Search for the cell housing the specified text and yield its [x, y] center coordinate. 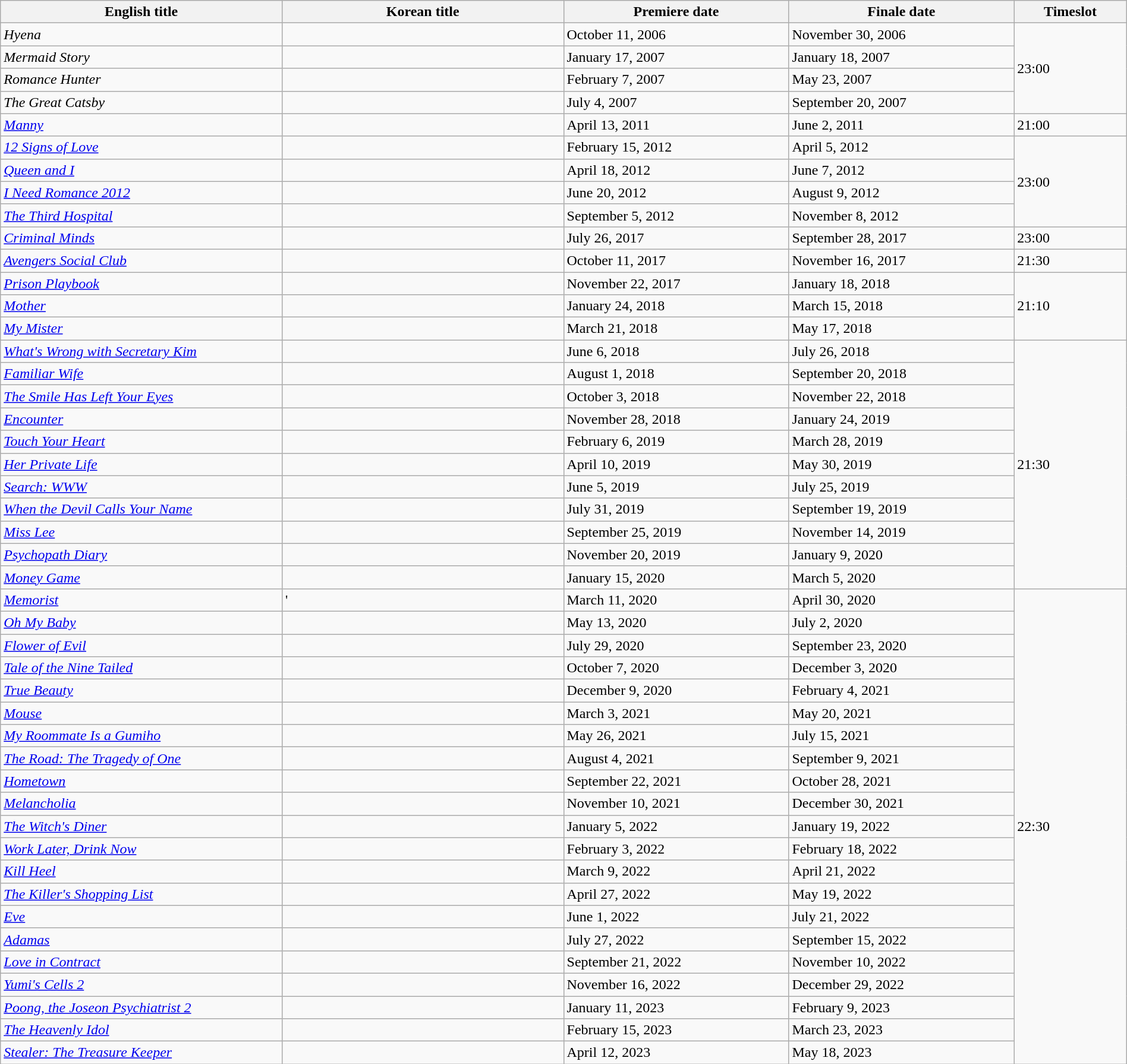
Avengers Social Club [141, 260]
August 4, 2021 [676, 758]
March 28, 2019 [901, 442]
April 5, 2012 [901, 147]
12 Signs of Love [141, 147]
Encounter [141, 419]
The Heavenly Idol [141, 1030]
March 9, 2022 [676, 871]
The Smile Has Left Your Eyes [141, 396]
Tale of the Nine Tailed [141, 668]
March 15, 2018 [901, 306]
September 19, 2019 [901, 509]
What's Wrong with Secretary Kim [141, 351]
November 30, 2006 [901, 34]
Mother [141, 306]
Manny [141, 125]
Romance Hunter [141, 80]
June 2, 2011 [901, 125]
Money Game [141, 577]
April 13, 2011 [676, 125]
January 18, 2018 [901, 284]
The Third Hospital [141, 215]
21:00 [1070, 125]
January 9, 2020 [901, 555]
July 29, 2020 [676, 645]
April 27, 2022 [676, 894]
March 21, 2018 [676, 329]
Finale date [901, 12]
The Witch's Diner [141, 826]
January 19, 2022 [901, 826]
Eve [141, 917]
July 2, 2020 [901, 622]
September 15, 2022 [901, 939]
Korean title [423, 12]
September 28, 2017 [901, 238]
September 22, 2021 [676, 781]
December 3, 2020 [901, 668]
Criminal Minds [141, 238]
November 8, 2012 [901, 215]
December 30, 2021 [901, 804]
February 6, 2019 [676, 442]
April 10, 2019 [676, 464]
Mermaid Story [141, 57]
April 30, 2020 [901, 600]
August 1, 2018 [676, 374]
June 1, 2022 [676, 917]
April 12, 2023 [676, 1053]
Poong, the Joseon Psychiatrist 2 [141, 1008]
When the Devil Calls Your Name [141, 509]
July 15, 2021 [901, 736]
September 20, 2007 [901, 102]
May 20, 2021 [901, 713]
May 26, 2021 [676, 736]
Melancholia [141, 804]
The Killer's Shopping List [141, 894]
January 15, 2020 [676, 577]
July 27, 2022 [676, 939]
Prison Playbook [141, 284]
July 25, 2019 [901, 487]
' [423, 600]
Work Later, Drink Now [141, 849]
April 21, 2022 [901, 871]
November 28, 2018 [676, 419]
Oh My Baby [141, 622]
May 13, 2020 [676, 622]
The Road: The Tragedy of One [141, 758]
Mouse [141, 713]
October 7, 2020 [676, 668]
February 15, 2012 [676, 147]
July 4, 2007 [676, 102]
May 17, 2018 [901, 329]
English title [141, 12]
22:30 [1070, 826]
Timeslot [1070, 12]
Hyena [141, 34]
July 26, 2017 [676, 238]
April 18, 2012 [676, 170]
Flower of Evil [141, 645]
July 31, 2019 [676, 509]
December 29, 2022 [901, 984]
February 18, 2022 [901, 849]
July 26, 2018 [901, 351]
Kill Heel [141, 871]
Love in Contract [141, 962]
May 18, 2023 [901, 1053]
August 9, 2012 [901, 193]
January 5, 2022 [676, 826]
May 19, 2022 [901, 894]
February 3, 2022 [676, 849]
September 5, 2012 [676, 215]
Hometown [141, 781]
Psychopath Diary [141, 555]
November 20, 2019 [676, 555]
Touch Your Heart [141, 442]
Memorist [141, 600]
October 11, 2017 [676, 260]
September 25, 2019 [676, 532]
February 15, 2023 [676, 1030]
January 18, 2007 [901, 57]
March 11, 2020 [676, 600]
Search: WWW [141, 487]
September 20, 2018 [901, 374]
November 14, 2019 [901, 532]
November 10, 2022 [901, 962]
October 3, 2018 [676, 396]
Her Private Life [141, 464]
21:10 [1070, 306]
May 30, 2019 [901, 464]
November 10, 2021 [676, 804]
Familiar Wife [141, 374]
The Great Catsby [141, 102]
November 22, 2017 [676, 284]
Stealer: The Treasure Keeper [141, 1053]
June 6, 2018 [676, 351]
January 24, 2018 [676, 306]
Queen and I [141, 170]
September 21, 2022 [676, 962]
February 9, 2023 [901, 1008]
March 3, 2021 [676, 713]
October 11, 2006 [676, 34]
November 16, 2017 [901, 260]
My Roommate Is a Gumiho [141, 736]
Adamas [141, 939]
October 28, 2021 [901, 781]
My Mister [141, 329]
January 17, 2007 [676, 57]
June 20, 2012 [676, 193]
July 21, 2022 [901, 917]
Miss Lee [141, 532]
February 7, 2007 [676, 80]
May 23, 2007 [901, 80]
March 23, 2023 [901, 1030]
I Need Romance 2012 [141, 193]
Yumi's Cells 2 [141, 984]
November 22, 2018 [901, 396]
Premiere date [676, 12]
September 9, 2021 [901, 758]
January 24, 2019 [901, 419]
September 23, 2020 [901, 645]
June 5, 2019 [676, 487]
December 9, 2020 [676, 691]
June 7, 2012 [901, 170]
January 11, 2023 [676, 1008]
True Beauty [141, 691]
February 4, 2021 [901, 691]
March 5, 2020 [901, 577]
November 16, 2022 [676, 984]
